Return the (x, y) coordinate for the center point of the cell that contains the specified text.  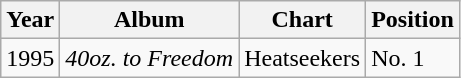
Heatseekers (302, 58)
1995 (30, 58)
No. 1 (413, 58)
Year (30, 20)
40oz. to Freedom (150, 58)
Position (413, 20)
Album (150, 20)
Chart (302, 20)
